For the text-containing cell, return its midpoint in [x, y] coordinate format. 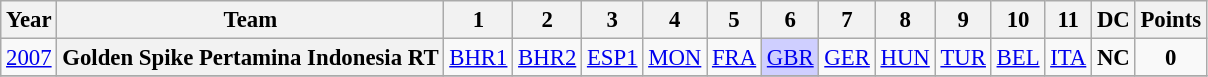
5 [734, 20]
8 [905, 20]
HUN [905, 58]
GER [847, 58]
BEL [1018, 58]
10 [1018, 20]
0 [1170, 58]
BHR2 [548, 58]
Golden Spike Pertamina Indonesia RT [250, 58]
1 [478, 20]
TUR [963, 58]
GBR [790, 58]
MON [675, 58]
Points [1170, 20]
4 [675, 20]
3 [612, 20]
2007 [29, 58]
11 [1068, 20]
FRA [734, 58]
ITA [1068, 58]
NC [1114, 58]
2 [548, 20]
Team [250, 20]
Year [29, 20]
DC [1114, 20]
7 [847, 20]
ESP1 [612, 58]
6 [790, 20]
9 [963, 20]
BHR1 [478, 58]
